Search for the cell housing the specified text and yield its [x, y] center coordinate. 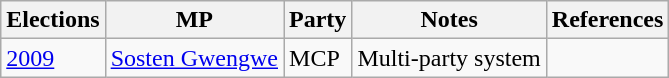
Party [318, 20]
Sosten Gwengwe [194, 58]
Elections [53, 20]
References [608, 20]
2009 [53, 58]
MP [194, 20]
MCP [318, 58]
Multi-party system [449, 58]
Notes [449, 20]
